Capture the cell that displays the provided text and extract its (x, y) central coordinate. 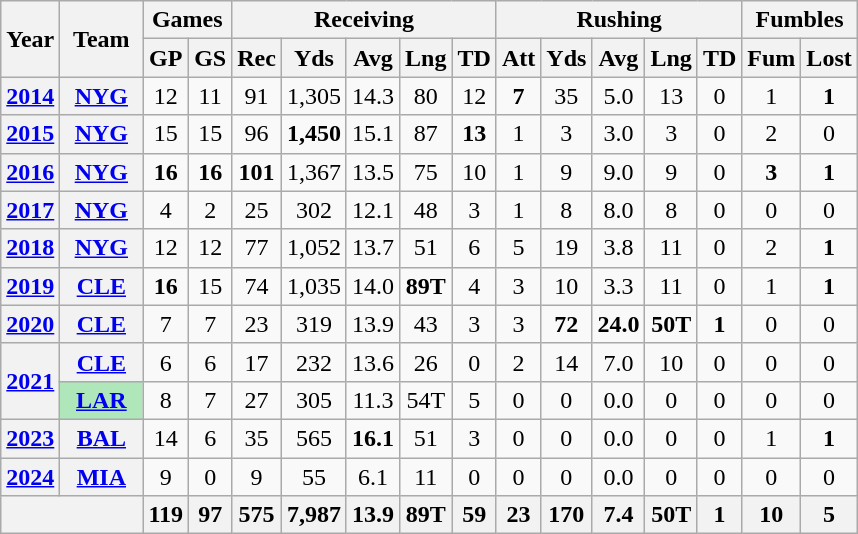
11.3 (372, 400)
74 (257, 286)
Games (188, 20)
13.6 (372, 362)
17 (257, 362)
27 (257, 400)
2016 (30, 172)
43 (426, 324)
7,987 (314, 515)
Lost (829, 58)
55 (314, 477)
Fumbles (800, 20)
13.5 (372, 172)
2017 (30, 210)
13.7 (372, 248)
3.0 (618, 134)
12.1 (372, 210)
1,450 (314, 134)
575 (257, 515)
7.4 (618, 515)
1,305 (314, 96)
80 (426, 96)
75 (426, 172)
5.0 (618, 96)
87 (426, 134)
Att (518, 58)
302 (314, 210)
9.0 (618, 172)
48 (426, 210)
3.3 (618, 286)
LAR (102, 400)
1,052 (314, 248)
14.0 (372, 286)
2021 (30, 381)
Receiving (364, 20)
3.8 (618, 248)
6.1 (372, 477)
2019 (30, 286)
91 (257, 96)
2023 (30, 438)
2024 (30, 477)
97 (210, 515)
14.3 (372, 96)
77 (257, 248)
72 (566, 324)
Rec (257, 58)
170 (566, 515)
Year (30, 39)
MIA (102, 477)
54T (426, 400)
GS (210, 58)
Rushing (618, 20)
101 (257, 172)
Fum (772, 58)
16.1 (372, 438)
7.0 (618, 362)
15.1 (372, 134)
2020 (30, 324)
305 (314, 400)
BAL (102, 438)
319 (314, 324)
232 (314, 362)
96 (257, 134)
2014 (30, 96)
2018 (30, 248)
GP (166, 58)
24.0 (618, 324)
1,367 (314, 172)
59 (474, 515)
Team (102, 39)
25 (257, 210)
119 (166, 515)
1,035 (314, 286)
2015 (30, 134)
565 (314, 438)
19 (566, 248)
8.0 (618, 210)
26 (426, 362)
